Return [x, y] of the center of cell containing provided text 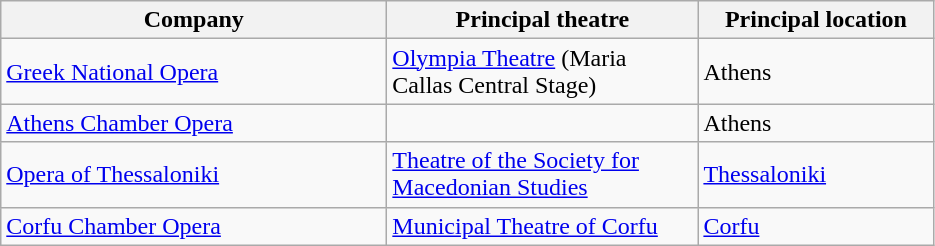
Corfu Chamber Opera [194, 226]
Opera of Thessaloniki [194, 174]
Principal location [816, 20]
Municipal Theatre of Corfu [542, 226]
Thessaloniki [816, 174]
Olympia Theatre (Maria Callas Central Stage) [542, 72]
Corfu [816, 226]
Athens Chamber Opera [194, 123]
Greek National Opera [194, 72]
Company [194, 20]
Theatre of the Society for Macedonian Studies [542, 174]
Principal theatre [542, 20]
